Scan for the cell matching the given text and deliver its [X, Y] coordinate at center. 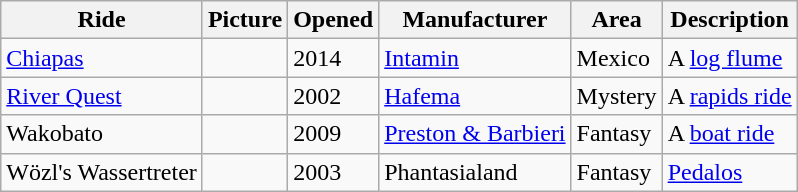
Hafema [475, 96]
A log flume [730, 58]
Opened [334, 20]
Ride [102, 20]
Manufacturer [475, 20]
2009 [334, 134]
Wakobato [102, 134]
River Quest [102, 96]
Description [730, 20]
Intamin [475, 58]
A boat ride [730, 134]
Wözl's Wassertreter [102, 172]
Preston & Barbieri [475, 134]
2002 [334, 96]
Picture [244, 20]
2014 [334, 58]
Chiapas [102, 58]
Area [616, 20]
2003 [334, 172]
Phantasialand [475, 172]
Pedalos [730, 172]
A rapids ride [730, 96]
Mexico [616, 58]
Mystery [616, 96]
